Output the (X, Y) coordinate of the center of the cell containing the given text.  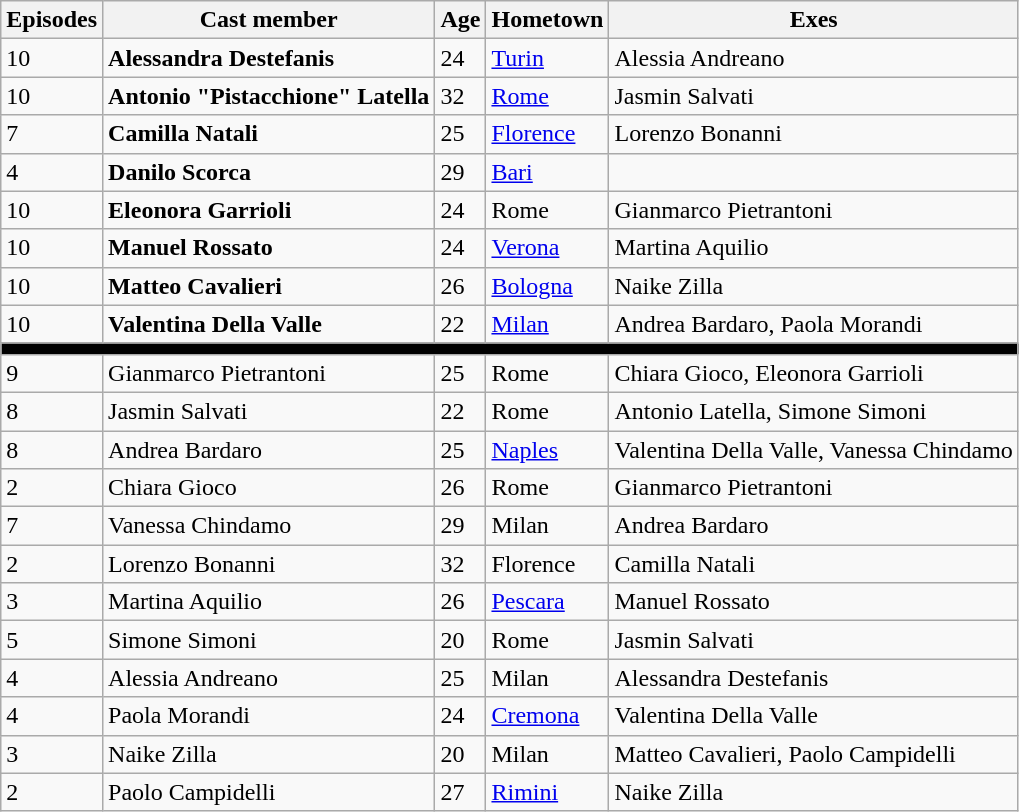
Matteo Cavalieri, Paolo Campidelli (814, 754)
Valentina Della Valle, Vanessa Chindamo (814, 449)
Rimini (548, 792)
Paola Morandi (269, 716)
Eleonora Garrioli (269, 210)
Turin (548, 58)
Bologna (548, 286)
Antonio Latella, Simone Simoni (814, 411)
Matteo Cavalieri (269, 286)
Danilo Scorca (269, 172)
Age (460, 20)
Andrea Bardaro, Paola Morandi (814, 324)
Simone Simoni (269, 640)
Vanessa Chindamo (269, 526)
Pescara (548, 602)
Naples (548, 449)
Hometown (548, 20)
Chiara Gioco, Eleonora Garrioli (814, 373)
Cast member (269, 20)
Episodes (52, 20)
Paolo Campidelli (269, 792)
Exes (814, 20)
9 (52, 373)
Chiara Gioco (269, 488)
Cremona (548, 716)
5 (52, 640)
Verona (548, 248)
Bari (548, 172)
27 (460, 792)
Antonio "Pistacchione" Latella (269, 96)
